Provide the [X, Y] coordinate of the cell's center where the given text is located.  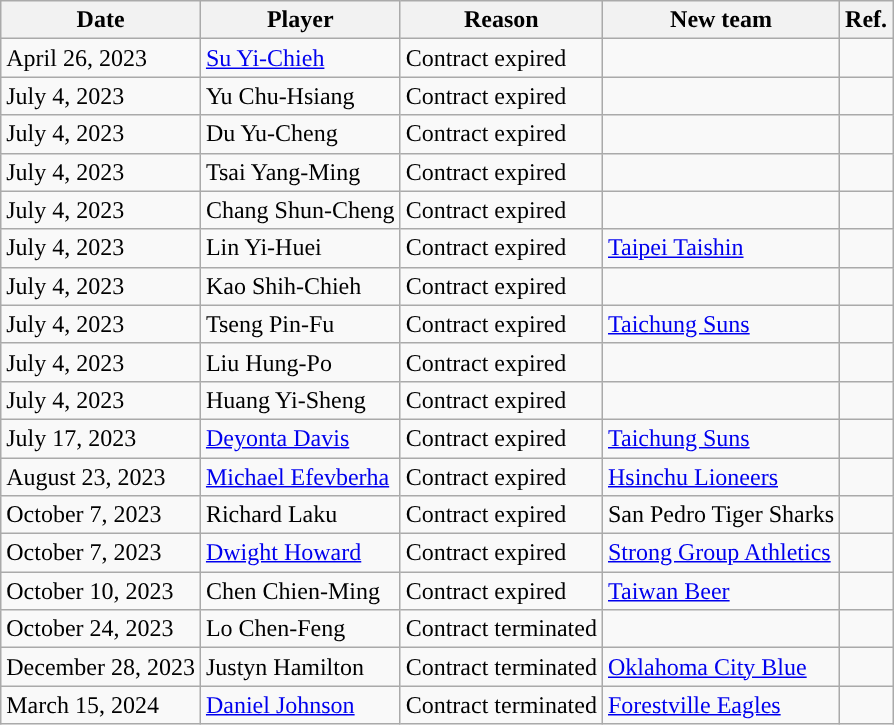
Su Yi-Chieh [300, 58]
Reason [501, 20]
Tsai Yang-Ming [300, 172]
Taipei Taishin [720, 248]
San Pedro Tiger Sharks [720, 515]
Yu Chu-Hsiang [300, 96]
Liu Hung-Po [300, 362]
Taiwan Beer [720, 591]
Justyn Hamilton [300, 667]
Richard Laku [300, 515]
March 15, 2024 [101, 705]
August 23, 2023 [101, 477]
October 10, 2023 [101, 591]
Huang Yi-Sheng [300, 400]
Date [101, 20]
Lo Chen-Feng [300, 629]
Forestville Eagles [720, 705]
Ref. [866, 20]
Du Yu-Cheng [300, 134]
Player [300, 20]
Hsinchu Lioneers [720, 477]
Strong Group Athletics [720, 553]
Dwight Howard [300, 553]
New team [720, 20]
Michael Efevberha [300, 477]
July 17, 2023 [101, 438]
Chang Shun-Cheng [300, 210]
April 26, 2023 [101, 58]
Deyonta Davis [300, 438]
Daniel Johnson [300, 705]
Chen Chien-Ming [300, 591]
Lin Yi-Huei [300, 248]
December 28, 2023 [101, 667]
Kao Shih-Chieh [300, 286]
October 24, 2023 [101, 629]
Oklahoma City Blue [720, 667]
Tseng Pin-Fu [300, 324]
